Scan for the cell matching the given text and deliver its (x, y) coordinate at center. 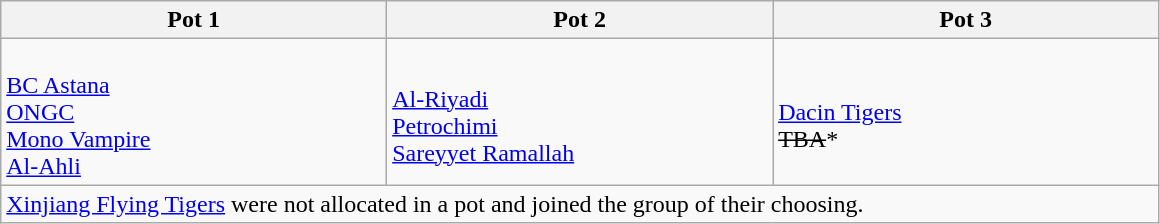
BC Astana ONGC Mono Vampire Al-Ahli (194, 112)
Pot 3 (966, 20)
Pot 1 (194, 20)
Dacin Tigers TBA* (966, 112)
Xinjiang Flying Tigers were not allocated in a pot and joined the group of their choosing. (580, 204)
Pot 2 (580, 20)
Al-Riyadi Petrochimi Sareyyet Ramallah (580, 112)
